Locate the cell with the specified text and output its (X, Y) center coordinate. 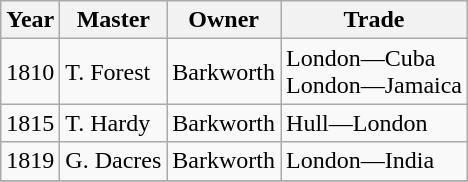
London—CubaLondon—Jamaica (374, 72)
T. Forest (114, 72)
London—India (374, 161)
1815 (30, 123)
Year (30, 20)
1819 (30, 161)
G. Dacres (114, 161)
Master (114, 20)
Owner (224, 20)
1810 (30, 72)
Hull—London (374, 123)
T. Hardy (114, 123)
Trade (374, 20)
